Search for the cell housing the specified text and yield its (x, y) center coordinate. 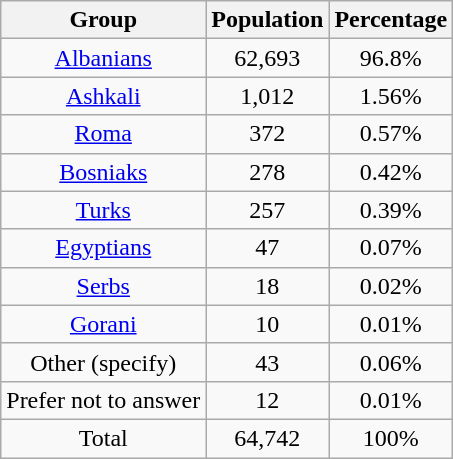
Other (specify) (104, 362)
Group (104, 20)
Serbs (104, 286)
0.02% (391, 286)
47 (268, 248)
Total (104, 438)
1,012 (268, 96)
18 (268, 286)
96.8% (391, 58)
Egyptians (104, 248)
Percentage (391, 20)
0.06% (391, 362)
Albanians (104, 58)
Prefer not to answer (104, 400)
0.57% (391, 134)
12 (268, 400)
10 (268, 324)
0.39% (391, 210)
0.07% (391, 248)
43 (268, 362)
0.42% (391, 172)
62,693 (268, 58)
372 (268, 134)
Gorani (104, 324)
100% (391, 438)
Ashkali (104, 96)
Turks (104, 210)
278 (268, 172)
Population (268, 20)
64,742 (268, 438)
Bosniaks (104, 172)
Roma (104, 134)
257 (268, 210)
1.56% (391, 96)
